Pinpoint the cell where the given text exists, returning its (X, Y) midpoint coordinate. 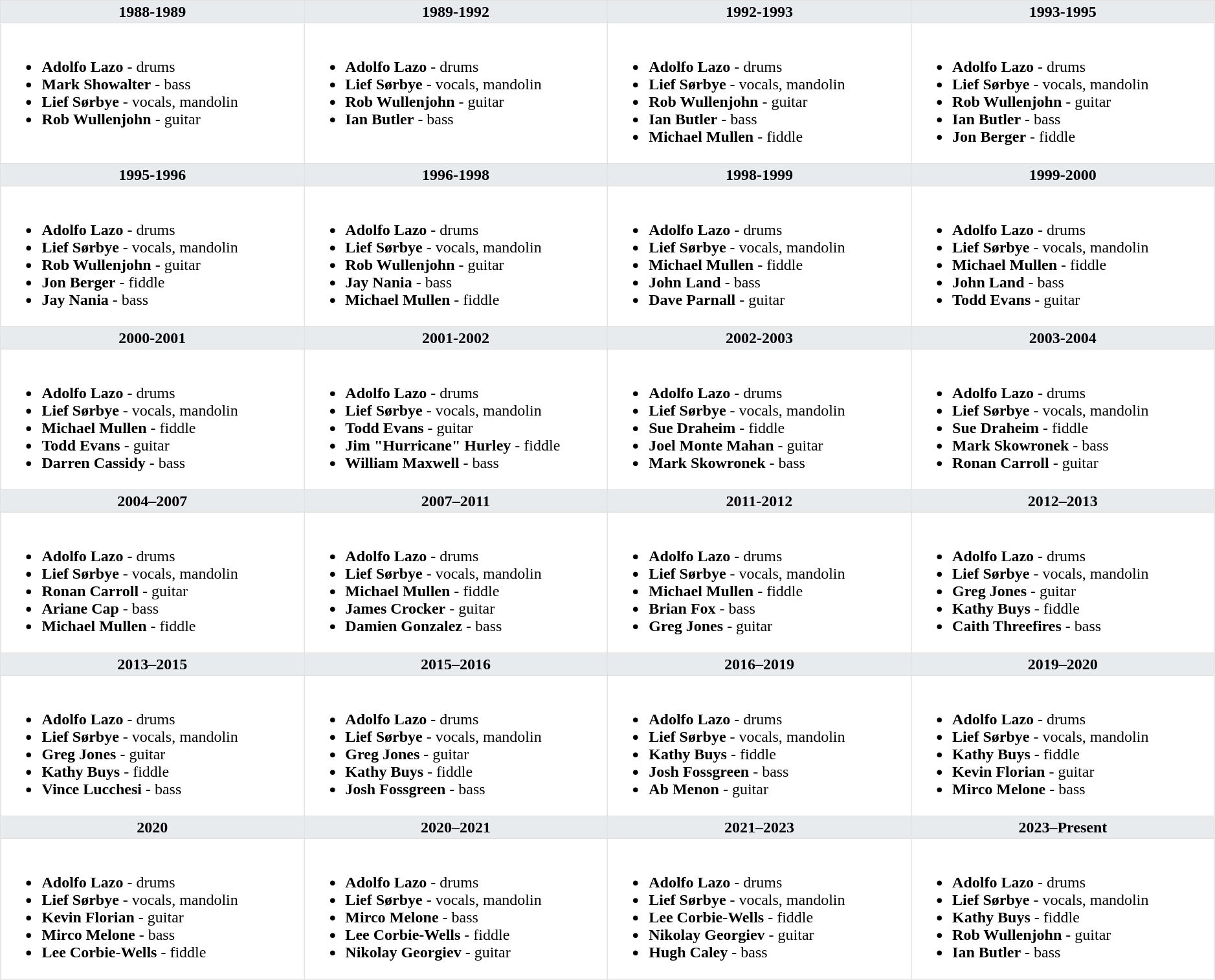
Adolfo Lazo - drumsLief Sørbye - vocals, mandolinSue Draheim - fiddleMark Skowronek - bassRonan Carroll - guitar (1063, 419)
Adolfo Lazo - drumsLief Sørbye - vocals, mandolinRob Wullenjohn - guitarIan Butler - bassJon Berger - fiddle (1063, 93)
2020–2021 (456, 827)
Adolfo Lazo - drumsMark Showalter - bassLief Sørbye - vocals, mandolinRob Wullenjohn - guitar (153, 93)
Adolfo Lazo - drumsLief Sørbye - vocals, mandolinMichael Mullen - fiddleTodd Evans - guitarDarren Cassidy - bass (153, 419)
2000-2001 (153, 338)
Adolfo Lazo - drumsLief Sørbye - vocals, mandolinMichael Mullen - fiddleJohn Land - bassTodd Evans - guitar (1063, 256)
Adolfo Lazo - drumsLief Sørbye - vocals, mandolinRob Wullenjohn - guitarIan Butler - bass (456, 93)
2011-2012 (759, 501)
1998-1999 (759, 175)
Adolfo Lazo - drumsLief Sørbye - vocals, mandolinGreg Jones - guitarKathy Buys - fiddleCaith Threefires - bass (1063, 583)
2015–2016 (456, 664)
2004–2007 (153, 501)
Adolfo Lazo - drumsLief Sørbye - vocals, mandolinRob Wullenjohn - guitarIan Butler - bassMichael Mullen - fiddle (759, 93)
Adolfo Lazo - drumsLief Sørbye - vocals, mandolinMichael Mullen - fiddleBrian Fox - bassGreg Jones - guitar (759, 583)
2007–2011 (456, 501)
2001-2002 (456, 338)
Adolfo Lazo - drumsLief Sørbye - vocals, mandolinSue Draheim - fiddleJoel Monte Mahan - guitarMark Skowronek - bass (759, 419)
Adolfo Lazo - drumsLief Sørbye - vocals, mandolinKathy Buys - fiddleKevin Florian - guitarMirco Melone - bass (1063, 746)
2016–2019 (759, 664)
1999-2000 (1063, 175)
2023–Present (1063, 827)
Adolfo Lazo - drumsLief Sørbye - vocals, mandolinGreg Jones - guitarKathy Buys - fiddleJosh Fossgreen - bass (456, 746)
Adolfo Lazo - drumsLief Sørbye - vocals, mandolinTodd Evans - guitarJim "Hurricane" Hurley - fiddleWilliam Maxwell - bass (456, 419)
Adolfo Lazo - drumsLief Sørbye - vocals, mandolinMichael Mullen - fiddleJohn Land - bassDave Parnall - guitar (759, 256)
Adolfo Lazo - drumsLief Sørbye - vocals, mandolinRob Wullenjohn - guitarJon Berger - fiddleJay Nania - bass (153, 256)
Adolfo Lazo - drumsLief Sørbye - vocals, mandolinLee Corbie-Wells - fiddleNikolay Georgiev - guitarHugh Caley - bass (759, 909)
Adolfo Lazo - drumsLief Sørbye - vocals, mandolinKathy Buys - fiddleRob Wullenjohn - guitarIan Butler - bass (1063, 909)
2002-2003 (759, 338)
Adolfo Lazo - drumsLief Sørbye - vocals, mandolinKathy Buys - fiddleJosh Fossgreen - bassAb Menon - guitar (759, 746)
1989-1992 (456, 12)
Adolfo Lazo - drumsLief Sørbye - vocals, mandolinGreg Jones - guitarKathy Buys - fiddleVince Lucchesi - bass (153, 746)
Adolfo Lazo - drumsLief Sørbye - vocals, mandolinMirco Melone - bassLee Corbie-Wells - fiddleNikolay Georgiev - guitar (456, 909)
1992-1993 (759, 12)
1996-1998 (456, 175)
1995-1996 (153, 175)
1988-1989 (153, 12)
Adolfo Lazo - drumsLief Sørbye - vocals, mandolinRob Wullenjohn - guitarJay Nania - bassMichael Mullen - fiddle (456, 256)
2003-2004 (1063, 338)
2013–2015 (153, 664)
2019–2020 (1063, 664)
Adolfo Lazo - drumsLief Sørbye - vocals, mandolinRonan Carroll - guitarAriane Cap - bassMichael Mullen - fiddle (153, 583)
Adolfo Lazo - drumsLief Sørbye - vocals, mandolinKevin Florian - guitarMirco Melone - bassLee Corbie-Wells - fiddle (153, 909)
2021–2023 (759, 827)
Adolfo Lazo - drumsLief Sørbye - vocals, mandolinMichael Mullen - fiddleJames Crocker - guitarDamien Gonzalez - bass (456, 583)
2020 (153, 827)
2012–2013 (1063, 501)
1993-1995 (1063, 12)
